Locate the cell with the specified text and output its (x, y) center coordinate. 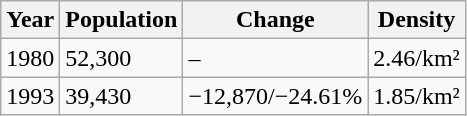
Population (122, 20)
39,430 (122, 96)
Density (417, 20)
1993 (30, 96)
Year (30, 20)
– (276, 58)
1980 (30, 58)
Change (276, 20)
−12,870/−24.61% (276, 96)
2.46/km² (417, 58)
1.85/km² (417, 96)
52,300 (122, 58)
